Capture the cell that displays the provided text and extract its [x, y] central coordinate. 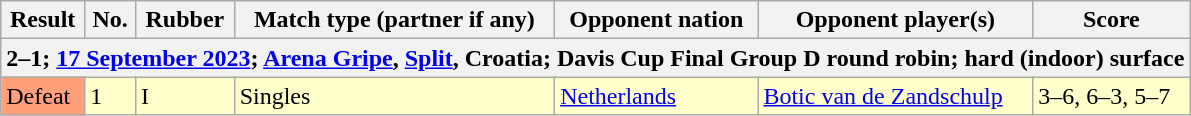
3–6, 6–3, 5–7 [1112, 96]
Match type (partner if any) [394, 20]
Botic van de Zandschulp [896, 96]
Rubber [186, 20]
Opponent nation [656, 20]
1 [110, 96]
I [186, 96]
Opponent player(s) [896, 20]
No. [110, 20]
Singles [394, 96]
Score [1112, 20]
2–1; 17 September 2023; Arena Gripe, Split, Croatia; Davis Cup Final Group D round robin; hard (indoor) surface [596, 58]
Netherlands [656, 96]
Defeat [43, 96]
Result [43, 20]
